Scan for the cell matching the given text and deliver its [x, y] coordinate at center. 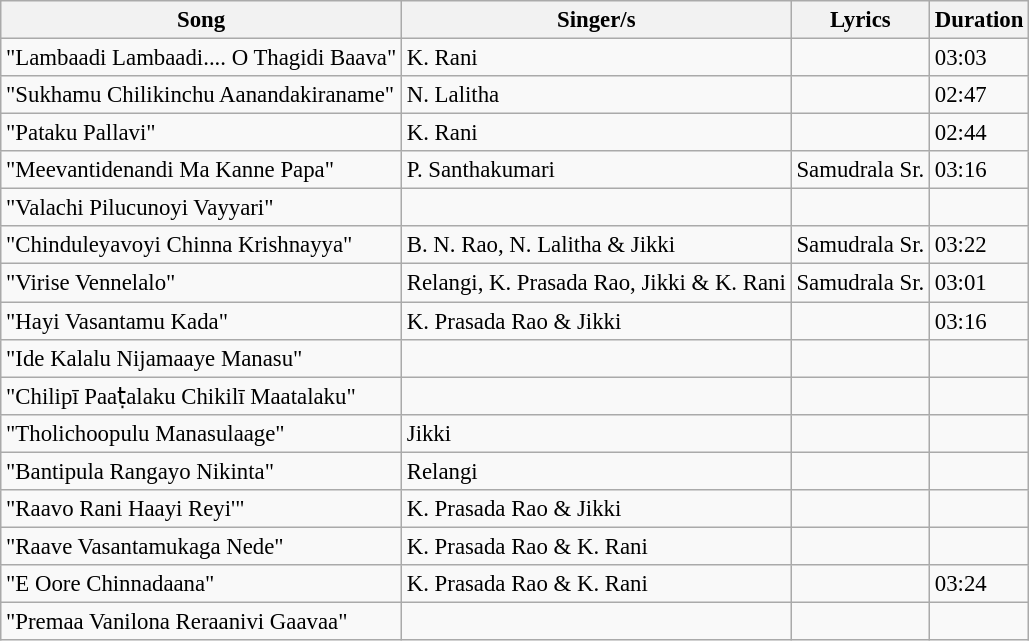
02:44 [980, 133]
03:22 [980, 245]
"Tholichoopulu Manasulaage" [202, 433]
Duration [980, 20]
"Pataku Pallavi" [202, 133]
"Lambaadi Lambaadi.... O Thagidi Baava" [202, 58]
"Valachi Pilucunoyi Vayyari" [202, 208]
"E Oore Chinnadaana" [202, 584]
"Premaa Vanilona Reraanivi Gaavaa" [202, 621]
03:01 [980, 283]
"Bantipula Rangayo Nikinta" [202, 471]
Song [202, 20]
"Chinduleyavoyi Chinna Krishnayya" [202, 245]
Singer/s [596, 20]
02:47 [980, 95]
Lyrics [860, 20]
B. N. Rao, N. Lalitha & Jikki [596, 245]
"Chilipī Paaṭalaku Chikilī Maatalaku" [202, 396]
Relangi [596, 471]
N. Lalitha [596, 95]
Relangi, K. Prasada Rao, Jikki & K. Rani [596, 283]
Jikki [596, 433]
"Raavo Rani Haayi Reyi'" [202, 509]
03:03 [980, 58]
"Sukhamu Chilikinchu Aanandakiraname" [202, 95]
"Ide Kalalu Nijamaaye Manasu" [202, 358]
"Hayi Vasantamu Kada" [202, 321]
P. Santhakumari [596, 170]
03:24 [980, 584]
"Meevantidenandi Ma Kanne Papa" [202, 170]
"Raave Vasantamukaga Nede" [202, 546]
"Virise Vennelalo" [202, 283]
